Determine the (x, y) coordinate at the center of the cell enclosing the given text.  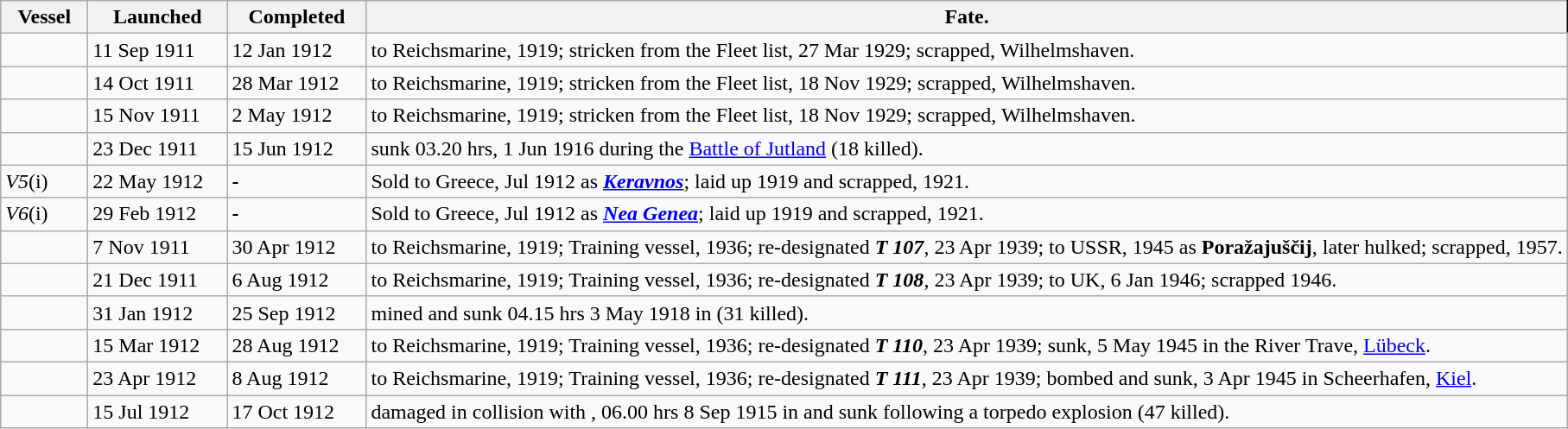
29 Feb 1912 (157, 214)
21 Dec 1911 (157, 280)
V5(i) (45, 181)
15 Nov 1911 (157, 116)
8 Aug 1912 (297, 378)
23 Dec 1911 (157, 148)
30 Apr 1912 (297, 247)
25 Sep 1912 (297, 312)
Fate. (967, 17)
Sold to Greece, Jul 1912 as Nea Genea; laid up 1919 and scrapped, 1921. (967, 214)
mined and sunk 04.15 hrs 3 May 1918 in (31 killed). (967, 312)
to Reichsmarine, 1919; Training vessel, 1936; re-designated T 111, 23 Apr 1939; bombed and sunk, 3 Apr 1945 in Scheerhafen, Kiel. (967, 378)
11 Sep 1911 (157, 50)
2 May 1912 (297, 116)
15 Jun 1912 (297, 148)
Vessel (45, 17)
15 Mar 1912 (157, 345)
sunk 03.20 hrs, 1 Jun 1916 during the Battle of Jutland (18 killed). (967, 148)
12 Jan 1912 (297, 50)
28 Mar 1912 (297, 83)
Sold to Greece, Jul 1912 as Keravnos; laid up 1919 and scrapped, 1921. (967, 181)
15 Jul 1912 (157, 412)
17 Oct 1912 (297, 412)
23 Apr 1912 (157, 378)
V6(i) (45, 214)
to Reichsmarine, 1919; stricken from the Fleet list, 27 Mar 1929; scrapped, Wilhelmshaven. (967, 50)
14 Oct 1911 (157, 83)
Completed (297, 17)
7 Nov 1911 (157, 247)
22 May 1912 (157, 181)
to Reichsmarine, 1919; Training vessel, 1936; re-designated T 108, 23 Apr 1939; to UK, 6 Jan 1946; scrapped 1946. (967, 280)
damaged in collision with , 06.00 hrs 8 Sep 1915 in and sunk following a torpedo explosion (47 killed). (967, 412)
Launched (157, 17)
to Reichsmarine, 1919; Training vessel, 1936; re-designated T 107, 23 Apr 1939; to USSR, 1945 as Poražajuščij, later hulked; scrapped, 1957. (967, 247)
6 Aug 1912 (297, 280)
to Reichsmarine, 1919; Training vessel, 1936; re-designated T 110, 23 Apr 1939; sunk, 5 May 1945 in the River Trave, Lübeck. (967, 345)
28 Aug 1912 (297, 345)
31 Jan 1912 (157, 312)
